Scan for the cell matching the given text and deliver its (x, y) coordinate at center. 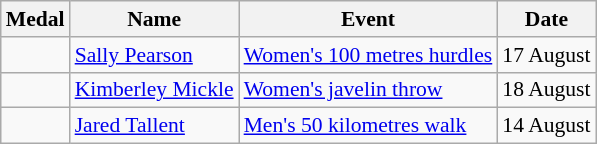
17 August (546, 55)
Date (546, 19)
Event (368, 19)
Kimberley Mickle (154, 90)
Name (154, 19)
Sally Pearson (154, 55)
Men's 50 kilometres walk (368, 126)
14 August (546, 126)
Jared Tallent (154, 126)
18 August (546, 90)
Medal (36, 19)
Women's 100 metres hurdles (368, 55)
Women's javelin throw (368, 90)
